Locate the cell with the specified text and output its (X, Y) center coordinate. 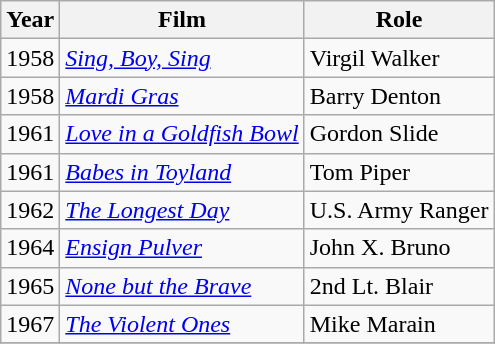
1964 (30, 248)
The Longest Day (182, 210)
Sing, Boy, Sing (182, 58)
Barry Denton (399, 96)
Mike Marain (399, 324)
1962 (30, 210)
Year (30, 20)
Love in a Goldfish Bowl (182, 134)
Mardi Gras (182, 96)
Babes in Toyland (182, 172)
Ensign Pulver (182, 248)
Role (399, 20)
John X. Bruno (399, 248)
None but the Brave (182, 286)
Film (182, 20)
Gordon Slide (399, 134)
Tom Piper (399, 172)
U.S. Army Ranger (399, 210)
1965 (30, 286)
Virgil Walker (399, 58)
2nd Lt. Blair (399, 286)
The Violent Ones (182, 324)
1967 (30, 324)
